Scan for the cell matching the given text and deliver its [x, y] coordinate at center. 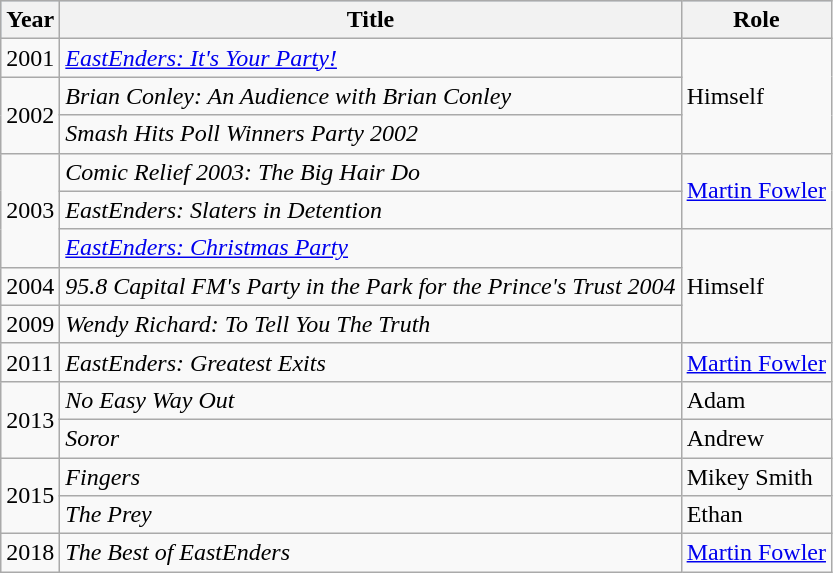
Soror [370, 438]
Wendy Richard: To Tell You The Truth [370, 324]
2004 [30, 286]
2011 [30, 362]
Comic Relief 2003: The Big Hair Do [370, 172]
Andrew [756, 438]
Fingers [370, 477]
EastEnders: Slaters in Detention [370, 210]
The Best of EastEnders [370, 553]
Smash Hits Poll Winners Party 2002 [370, 134]
2002 [30, 115]
95.8 Capital FM's Party in the Park for the Prince's Trust 2004 [370, 286]
2018 [30, 553]
Title [370, 20]
2013 [30, 419]
EastEnders: Greatest Exits [370, 362]
EastEnders: Christmas Party [370, 248]
2001 [30, 58]
Role [756, 20]
2003 [30, 210]
The Prey [370, 515]
2015 [30, 496]
Brian Conley: An Audience with Brian Conley [370, 96]
2009 [30, 324]
EastEnders: It's Your Party! [370, 58]
Ethan [756, 515]
No Easy Way Out [370, 400]
Mikey Smith [756, 477]
Year [30, 20]
Adam [756, 400]
